Determine the [X, Y] coordinate at the center of the cell enclosing the given text.  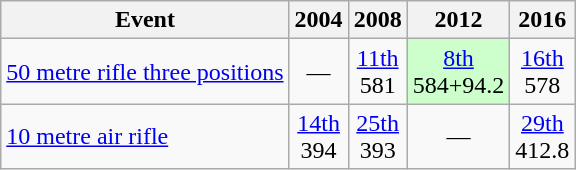
Event [145, 20]
8th584+94.2 [458, 72]
2008 [378, 20]
2012 [458, 20]
2004 [318, 20]
29th412.8 [542, 136]
11th581 [378, 72]
2016 [542, 20]
14th394 [318, 136]
25th393 [378, 136]
50 metre rifle three positions [145, 72]
10 metre air rifle [145, 136]
16th578 [542, 72]
